Locate the cell with the specified text and output its [X, Y] center coordinate. 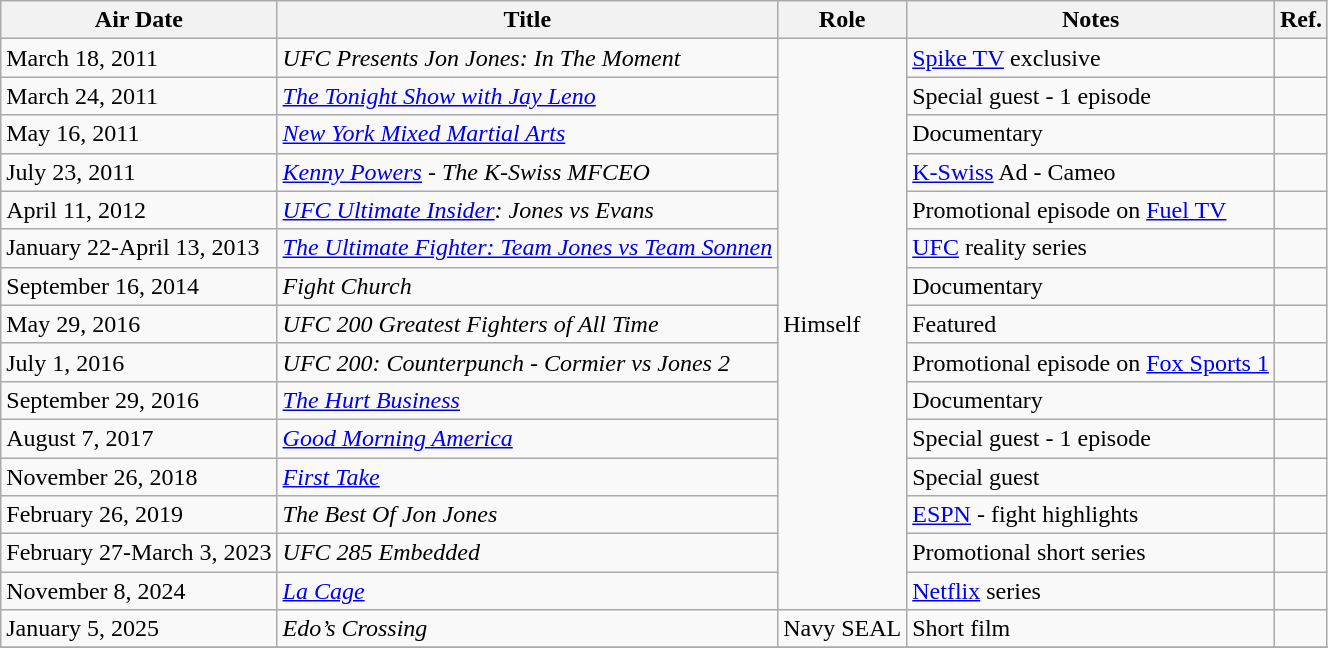
ESPN - fight highlights [1091, 515]
First Take [528, 477]
Notes [1091, 20]
March 24, 2011 [139, 96]
September 29, 2016 [139, 400]
Kenny Powers - The K-Swiss MFCEO [528, 172]
La Cage [528, 591]
Short film [1091, 629]
Ref. [1300, 20]
Promotional episode on Fox Sports 1 [1091, 362]
May 29, 2016 [139, 324]
July 23, 2011 [139, 172]
February 27-March 3, 2023 [139, 553]
Special guest [1091, 477]
Featured [1091, 324]
The Tonight Show with Jay Leno [528, 96]
Promotional short series [1091, 553]
November 8, 2024 [139, 591]
Title [528, 20]
UFC 200 Greatest Fighters of All Time [528, 324]
January 22-April 13, 2013 [139, 248]
Netflix series [1091, 591]
Edo’s Crossing [528, 629]
The Best Of Jon Jones [528, 515]
The Hurt Business [528, 400]
UFC 200: Counterpunch - Cormier vs Jones 2 [528, 362]
September 16, 2014 [139, 286]
Air Date [139, 20]
Fight Church [528, 286]
Spike TV exclusive [1091, 58]
The Ultimate Fighter: Team Jones vs Team Sonnen [528, 248]
January 5, 2025 [139, 629]
UFC 285 Embedded [528, 553]
August 7, 2017 [139, 438]
Himself [842, 324]
Promotional episode on Fuel TV [1091, 210]
February 26, 2019 [139, 515]
UFC Presents Jon Jones: In The Moment [528, 58]
May 16, 2011 [139, 134]
Navy SEAL [842, 629]
New York Mixed Martial Arts [528, 134]
Good Morning America [528, 438]
UFC reality series [1091, 248]
K-Swiss Ad - Cameo [1091, 172]
March 18, 2011 [139, 58]
July 1, 2016 [139, 362]
November 26, 2018 [139, 477]
Role [842, 20]
April 11, 2012 [139, 210]
UFC Ultimate Insider: Jones vs Evans [528, 210]
